Locate the cell with the specified text and output its (x, y) center coordinate. 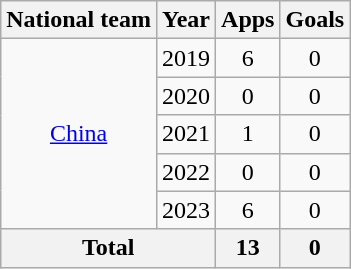
2019 (186, 58)
Apps (248, 20)
2020 (186, 96)
1 (248, 134)
Goals (315, 20)
13 (248, 248)
2021 (186, 134)
Year (186, 20)
Total (108, 248)
2022 (186, 172)
China (79, 134)
National team (79, 20)
2023 (186, 210)
